From the cell containing the given text, extract its center point as [x, y] coordinate. 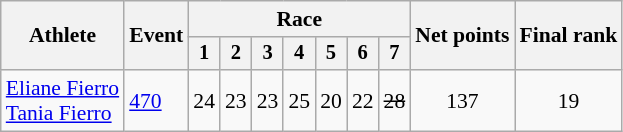
5 [331, 54]
25 [299, 100]
Eliane FierroTania Fierro [62, 100]
20 [331, 100]
22 [363, 100]
4 [299, 54]
470 [156, 100]
1 [204, 54]
7 [395, 54]
24 [204, 100]
6 [363, 54]
Athlete [62, 36]
Net points [462, 36]
28 [395, 100]
137 [462, 100]
2 [236, 54]
19 [569, 100]
3 [268, 54]
Event [156, 36]
Final rank [569, 36]
Race [299, 19]
